Provide the [X, Y] coordinate of the cell's center where the given text is located.  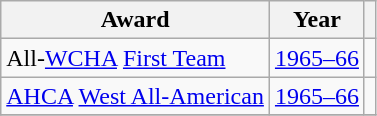
Award [136, 20]
All-WCHA First Team [136, 58]
Year [316, 20]
AHCA West All-American [136, 96]
